Find where the given text appears and provide that cell's center as [x, y] coordinate. 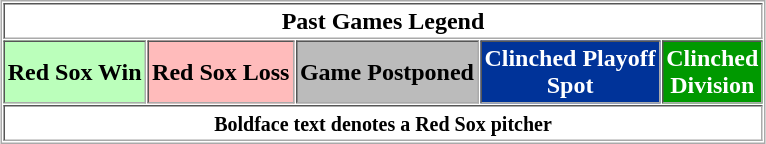
Clinched Division [712, 72]
Clinched PlayoffSpot [570, 72]
Red Sox Loss [221, 72]
Boldface text denotes a Red Sox pitcher [383, 123]
Red Sox Win [74, 72]
Game Postponed [386, 72]
Past Games Legend [383, 21]
